Identify which cell holds the provided text, then report its [X, Y] central coordinate. 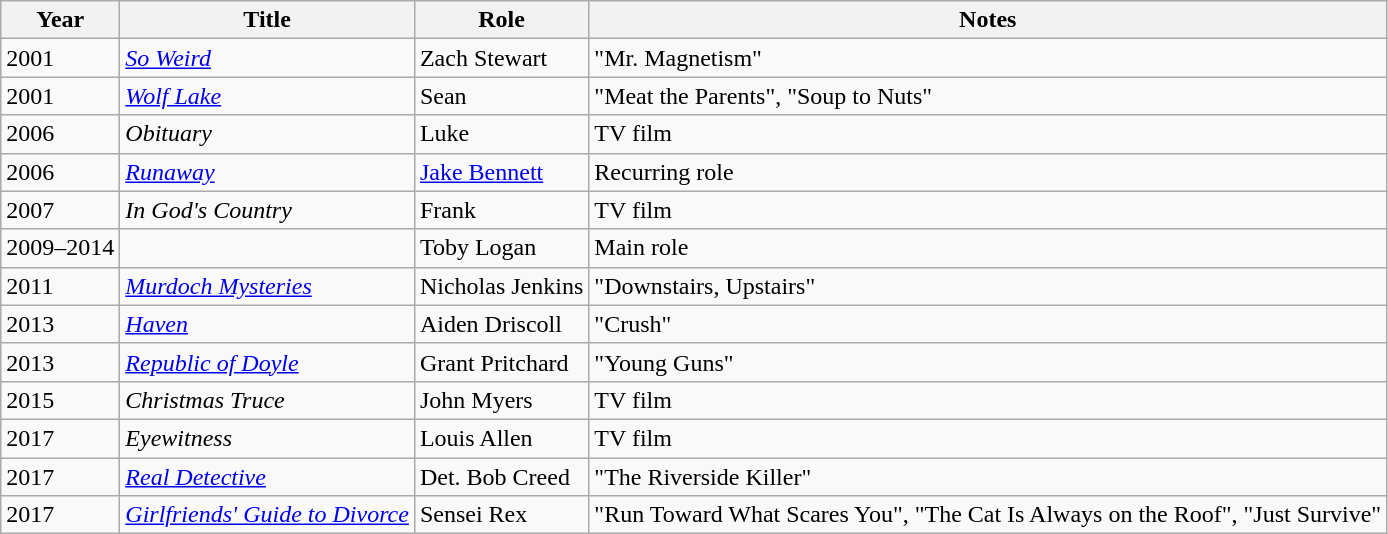
John Myers [501, 400]
Republic of Doyle [268, 362]
Year [60, 20]
Notes [988, 20]
"Run Toward What Scares You", "The Cat Is Always on the Roof", "Just Survive" [988, 515]
Runaway [268, 172]
"Meat the Parents", "Soup to Nuts" [988, 96]
Louis Allen [501, 438]
Sensei Rex [501, 515]
"Mr. Magnetism" [988, 58]
Main role [988, 248]
Haven [268, 324]
2009–2014 [60, 248]
Role [501, 20]
Toby Logan [501, 248]
Frank [501, 210]
Real Detective [268, 477]
So Weird [268, 58]
Murdoch Mysteries [268, 286]
Aiden Driscoll [501, 324]
"The Riverside Killer" [988, 477]
"Crush" [988, 324]
Obituary [268, 134]
Recurring role [988, 172]
Eyewitness [268, 438]
Christmas Truce [268, 400]
Luke [501, 134]
Title [268, 20]
Wolf Lake [268, 96]
Jake Bennett [501, 172]
Nicholas Jenkins [501, 286]
In God's Country [268, 210]
2011 [60, 286]
2015 [60, 400]
Sean [501, 96]
"Young Guns" [988, 362]
Zach Stewart [501, 58]
"Downstairs, Upstairs" [988, 286]
Det. Bob Creed [501, 477]
2007 [60, 210]
Girlfriends' Guide to Divorce [268, 515]
Grant Pritchard [501, 362]
